Provide the [x, y] coordinate of the cell's center where the given text is located.  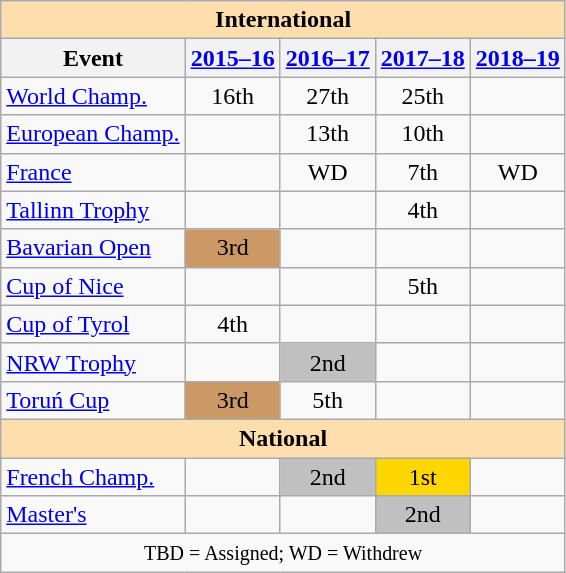
13th [328, 134]
7th [422, 172]
International [284, 20]
TBD = Assigned; WD = Withdrew [284, 553]
Event [93, 58]
Master's [93, 515]
French Champ. [93, 477]
Toruń Cup [93, 400]
2016–17 [328, 58]
National [284, 438]
European Champ. [93, 134]
16th [232, 96]
World Champ. [93, 96]
NRW Trophy [93, 362]
2017–18 [422, 58]
25th [422, 96]
Cup of Tyrol [93, 324]
2015–16 [232, 58]
27th [328, 96]
Cup of Nice [93, 286]
10th [422, 134]
Tallinn Trophy [93, 210]
France [93, 172]
1st [422, 477]
2018–19 [518, 58]
Bavarian Open [93, 248]
